Find where the given text appears and provide that cell's center as (X, Y) coordinate. 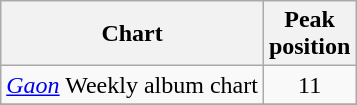
Gaon Weekly album chart (132, 85)
Chart (132, 34)
Peakposition (309, 34)
11 (309, 85)
